Find where the given text appears and provide that cell's center as [x, y] coordinate. 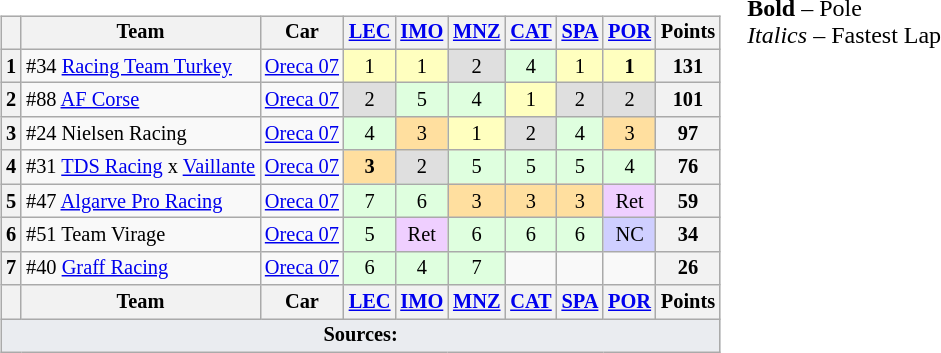
26 [688, 268]
Sources: [360, 336]
97 [688, 134]
#31 TDS Racing x Vaillante [140, 167]
76 [688, 167]
34 [688, 235]
#47 Algarve Pro Racing [140, 201]
131 [688, 66]
#24 Nielsen Racing [140, 134]
59 [688, 201]
NC [630, 235]
#40 Graff Racing [140, 268]
101 [688, 100]
#51 Team Virage [140, 235]
#34 Racing Team Turkey [140, 66]
#88 AF Corse [140, 100]
